From the cell containing the given text, extract its center point as (X, Y) coordinate. 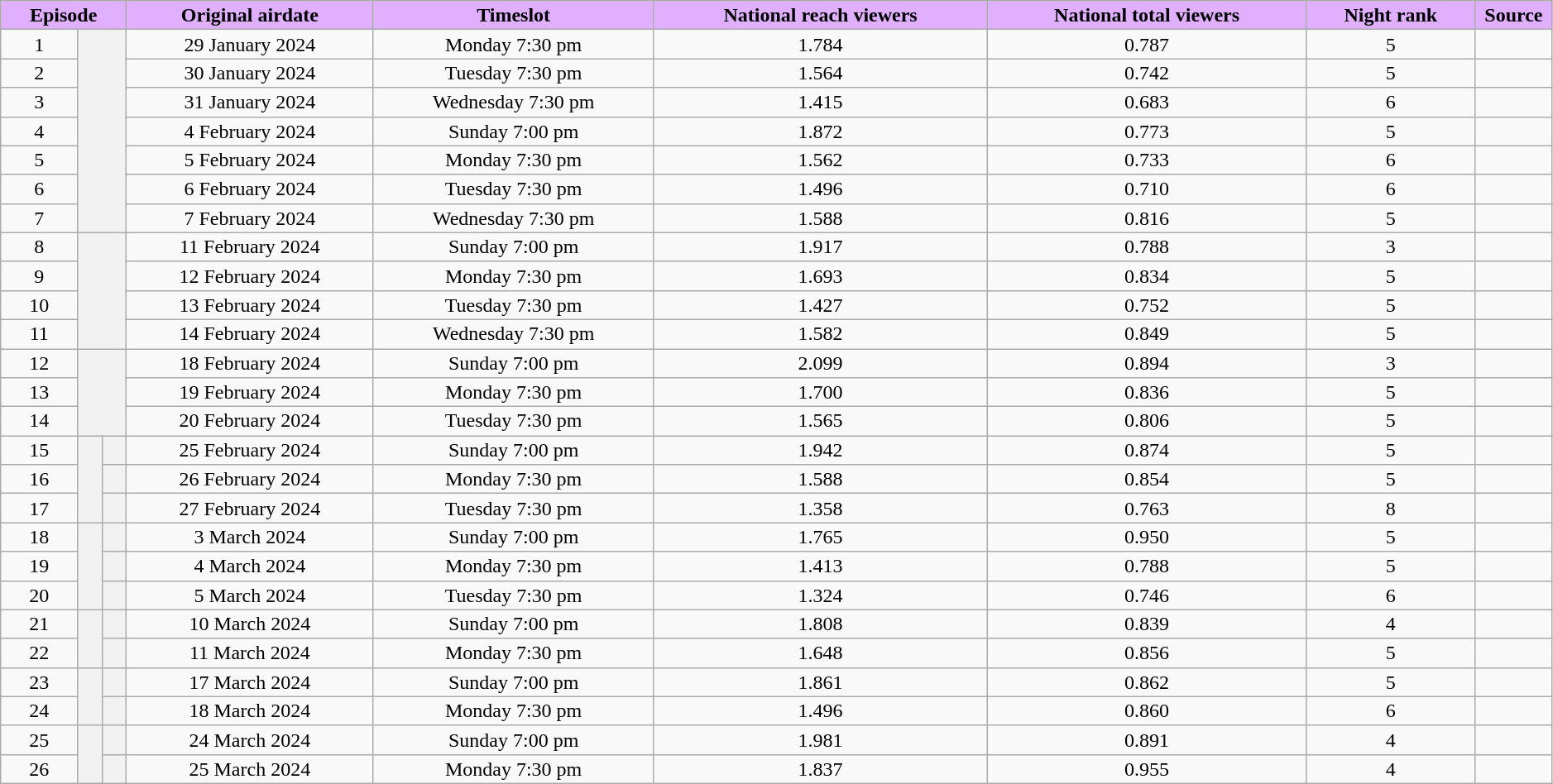
0.746 (1147, 595)
0.742 (1147, 73)
0.856 (1147, 653)
Timeslot (513, 15)
25 February 2024 (250, 450)
24 (40, 711)
Source (1514, 15)
24 March 2024 (250, 739)
22 (40, 653)
0.806 (1147, 422)
7 February 2024 (250, 218)
0.854 (1147, 480)
0.891 (1147, 739)
Original airdate (250, 15)
13 February 2024 (250, 304)
Episode (64, 15)
6 February 2024 (250, 189)
7 (40, 218)
17 March 2024 (250, 681)
1.648 (821, 653)
National reach viewers (821, 15)
1.564 (821, 73)
1.415 (821, 103)
9 (40, 276)
0.862 (1147, 681)
1.981 (821, 739)
0.860 (1147, 711)
1.784 (821, 45)
26 February 2024 (250, 480)
1.693 (821, 276)
National total viewers (1147, 15)
1.765 (821, 538)
0.849 (1147, 334)
0.683 (1147, 103)
3 March 2024 (250, 538)
1.427 (821, 304)
0.752 (1147, 304)
1 (40, 45)
14 February 2024 (250, 334)
30 January 2024 (250, 73)
0.733 (1147, 160)
1.324 (821, 595)
19 February 2024 (250, 392)
0.836 (1147, 392)
0.816 (1147, 218)
2.099 (821, 364)
1.837 (821, 769)
0.955 (1147, 769)
1.917 (821, 246)
4 March 2024 (250, 566)
16 (40, 480)
19 (40, 566)
1.582 (821, 334)
18 March 2024 (250, 711)
18 (40, 538)
11 (40, 334)
5 March 2024 (250, 595)
20 (40, 595)
0.839 (1147, 624)
0.787 (1147, 45)
Night rank (1390, 15)
0.763 (1147, 508)
25 (40, 739)
11 March 2024 (250, 653)
10 March 2024 (250, 624)
1.861 (821, 681)
1.700 (821, 392)
17 (40, 508)
10 (40, 304)
1.413 (821, 566)
12 February 2024 (250, 276)
0.710 (1147, 189)
0.950 (1147, 538)
1.808 (821, 624)
0.874 (1147, 450)
4 February 2024 (250, 131)
25 March 2024 (250, 769)
1.562 (821, 160)
20 February 2024 (250, 422)
29 January 2024 (250, 45)
0.773 (1147, 131)
2 (40, 73)
31 January 2024 (250, 103)
1.942 (821, 450)
12 (40, 364)
18 February 2024 (250, 364)
0.834 (1147, 276)
15 (40, 450)
1.872 (821, 131)
0.894 (1147, 364)
1.565 (821, 422)
13 (40, 392)
21 (40, 624)
23 (40, 681)
5 February 2024 (250, 160)
26 (40, 769)
27 February 2024 (250, 508)
14 (40, 422)
1.358 (821, 508)
11 February 2024 (250, 246)
